Provide the [X, Y] coordinate of the cell's center where the given text is located.  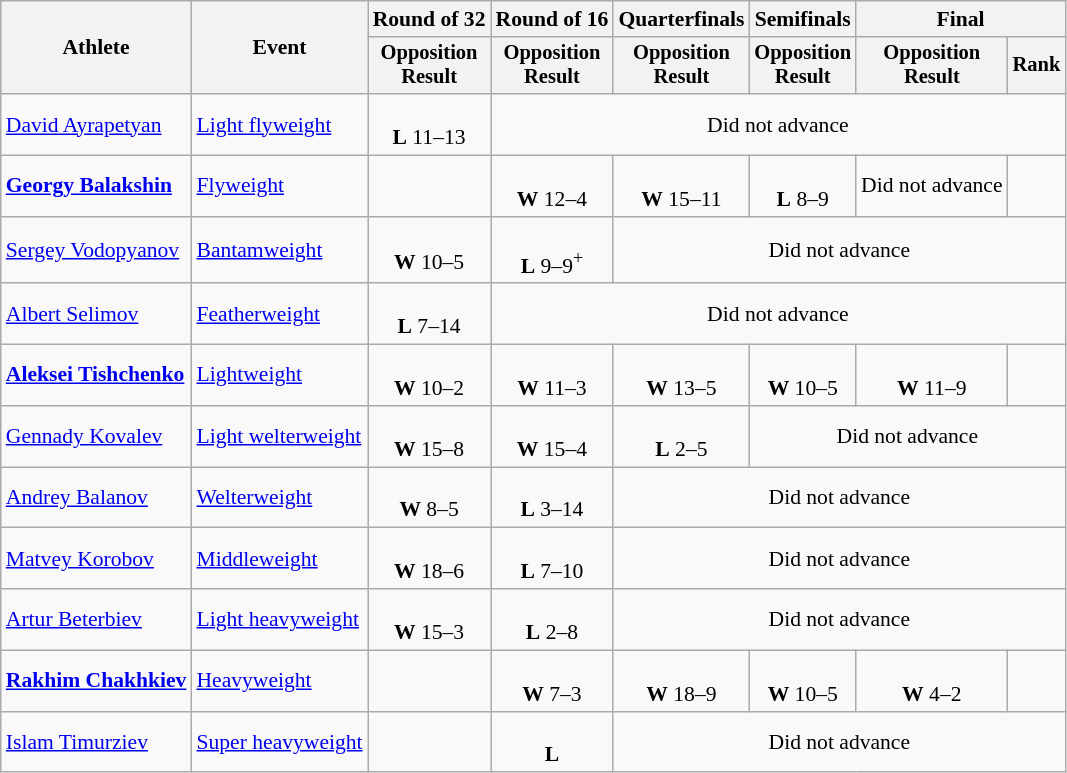
W 11–3 [552, 376]
Islam Timurziev [96, 742]
Light flyweight [279, 124]
L [552, 742]
Flyweight [279, 186]
L 8–9 [802, 186]
W 12–4 [552, 186]
W 7–3 [552, 680]
Event [279, 48]
W 11–9 [932, 376]
Athlete [96, 48]
Lightweight [279, 376]
W 18–6 [430, 558]
W 15–4 [552, 436]
Aleksei Tishchenko [96, 376]
L 3–14 [552, 498]
W 10–2 [430, 376]
Semifinals [802, 19]
L 9–9+ [552, 250]
Light welterweight [279, 436]
Artur Beterbiev [96, 620]
L 2–8 [552, 620]
Round of 16 [552, 19]
Middleweight [279, 558]
W 15–11 [681, 186]
Albert Selimov [96, 314]
L 7–10 [552, 558]
W 15–8 [430, 436]
Matvey Korobov [96, 558]
Light heavyweight [279, 620]
Andrey Balanov [96, 498]
Heavyweight [279, 680]
Sergey Vodopyanov [96, 250]
Round of 32 [430, 19]
Rakhim Chakhkiev [96, 680]
Super heavyweight [279, 742]
Rank [1037, 66]
David Ayrapetyan [96, 124]
L 7–14 [430, 314]
W 13–5 [681, 376]
Quarterfinals [681, 19]
Final [960, 19]
L 2–5 [681, 436]
Gennady Kovalev [96, 436]
Georgy Balakshin [96, 186]
W 8–5 [430, 498]
W 4–2 [932, 680]
W 15–3 [430, 620]
L 11–13 [430, 124]
Welterweight [279, 498]
Featherweight [279, 314]
W 18–9 [681, 680]
Bantamweight [279, 250]
